Pinpoint the cell where the given text exists, returning its (X, Y) midpoint coordinate. 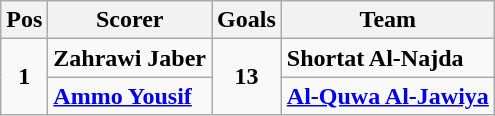
Scorer (130, 20)
Zahrawi Jaber (130, 58)
Pos (24, 20)
13 (247, 77)
Goals (247, 20)
Ammo Yousif (130, 96)
Shortat Al-Najda (388, 58)
1 (24, 77)
Team (388, 20)
Al-Quwa Al-Jawiya (388, 96)
